Scan for the cell matching the given text and deliver its [X, Y] coordinate at center. 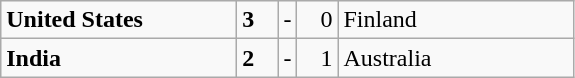
0 [318, 20]
2 [258, 58]
Australia [456, 58]
United States [119, 20]
3 [258, 20]
1 [318, 58]
India [119, 58]
Finland [456, 20]
